Return [x, y] of the center of cell containing provided text 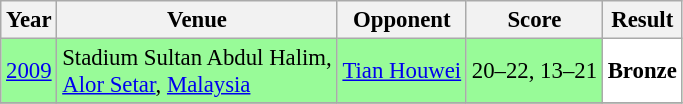
Year [29, 20]
20–22, 13–21 [534, 72]
Venue [197, 20]
Result [642, 20]
Bronze [642, 72]
Stadium Sultan Abdul Halim, Alor Setar, Malaysia [197, 72]
Tian Houwei [402, 72]
2009 [29, 72]
Opponent [402, 20]
Score [534, 20]
